Provide the (x, y) coordinate of the cell's center where the given text is located.  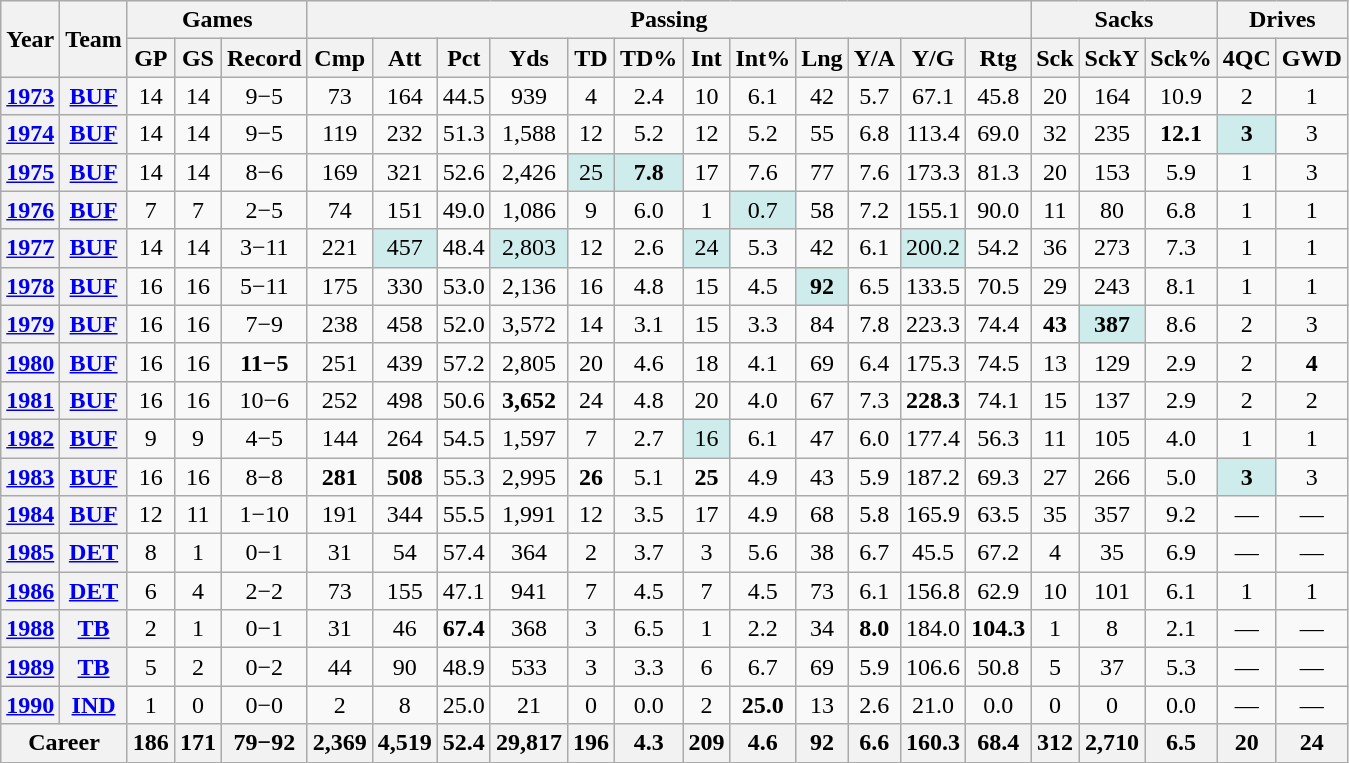
Passing (668, 20)
4.1 (763, 362)
Career (64, 743)
74.5 (998, 362)
264 (404, 438)
21.0 (934, 705)
1981 (30, 400)
1978 (30, 286)
7−9 (264, 324)
Att (404, 58)
186 (150, 743)
439 (404, 362)
344 (404, 515)
Drives (1282, 20)
1989 (30, 667)
160.3 (934, 743)
37 (1112, 667)
55.3 (464, 477)
191 (340, 515)
9.2 (1181, 515)
175.3 (934, 362)
209 (706, 743)
44.5 (464, 96)
47.1 (464, 591)
Yds (528, 58)
57.2 (464, 362)
1,991 (528, 515)
GWD (1312, 58)
533 (528, 667)
55 (822, 134)
26 (590, 477)
2,136 (528, 286)
48.4 (464, 248)
84 (822, 324)
171 (198, 743)
50.6 (464, 400)
Y/A (874, 58)
63.5 (998, 515)
Team (94, 39)
2,805 (528, 362)
Year (30, 39)
5.6 (763, 553)
3.5 (648, 515)
56.3 (998, 438)
2,803 (528, 248)
67.4 (464, 629)
387 (1112, 324)
312 (1055, 743)
38 (822, 553)
6.6 (874, 743)
Lng (822, 58)
1,588 (528, 134)
251 (340, 362)
243 (1112, 286)
155 (404, 591)
45.8 (998, 96)
221 (340, 248)
1975 (30, 172)
1−10 (264, 515)
5.1 (648, 477)
74.4 (998, 324)
5.8 (874, 515)
196 (590, 743)
2,369 (340, 743)
34 (822, 629)
2.4 (648, 96)
3,572 (528, 324)
54.5 (464, 438)
49.0 (464, 210)
4−5 (264, 438)
1984 (30, 515)
0.7 (763, 210)
52.0 (464, 324)
Rtg (998, 58)
1,597 (528, 438)
101 (1112, 591)
321 (404, 172)
939 (528, 96)
29,817 (528, 743)
3.7 (648, 553)
4QC (1246, 58)
129 (1112, 362)
105 (1112, 438)
2.2 (763, 629)
74 (340, 210)
144 (340, 438)
5.7 (874, 96)
228.3 (934, 400)
169 (340, 172)
281 (340, 477)
156.8 (934, 591)
Int% (763, 58)
106.6 (934, 667)
4,519 (404, 743)
45.5 (934, 553)
173.3 (934, 172)
3−11 (264, 248)
1973 (30, 96)
53.0 (464, 286)
0−0 (264, 705)
1976 (30, 210)
68.4 (998, 743)
266 (1112, 477)
8.0 (874, 629)
368 (528, 629)
79−92 (264, 743)
10.9 (1181, 96)
1982 (30, 438)
62.9 (998, 591)
104.3 (998, 629)
68 (822, 515)
1979 (30, 324)
165.9 (934, 515)
2−2 (264, 591)
46 (404, 629)
187.2 (934, 477)
364 (528, 553)
7.2 (874, 210)
1974 (30, 134)
2,710 (1112, 743)
357 (1112, 515)
1,086 (528, 210)
6.9 (1181, 553)
54.2 (998, 248)
223.3 (934, 324)
184.0 (934, 629)
47 (822, 438)
153 (1112, 172)
80 (1112, 210)
2−5 (264, 210)
Sacks (1124, 20)
238 (340, 324)
2.1 (1181, 629)
133.5 (934, 286)
Int (706, 58)
1983 (30, 477)
IND (94, 705)
508 (404, 477)
12.1 (1181, 134)
52.4 (464, 743)
1986 (30, 591)
21 (528, 705)
Y/G (934, 58)
458 (404, 324)
3.1 (648, 324)
1985 (30, 553)
32 (1055, 134)
113.4 (934, 134)
457 (404, 248)
Cmp (340, 58)
8−6 (264, 172)
941 (528, 591)
119 (340, 134)
2,426 (528, 172)
77 (822, 172)
0−2 (264, 667)
81.3 (998, 172)
1977 (30, 248)
5−11 (264, 286)
67.1 (934, 96)
52.6 (464, 172)
90.0 (998, 210)
44 (340, 667)
36 (1055, 248)
GS (198, 58)
5.0 (1181, 477)
151 (404, 210)
27 (1055, 477)
137 (1112, 400)
67 (822, 400)
50.8 (998, 667)
58 (822, 210)
10−6 (264, 400)
TD% (648, 58)
29 (1055, 286)
GP (150, 58)
51.3 (464, 134)
57.4 (464, 553)
54 (404, 553)
74.1 (998, 400)
TD (590, 58)
8.1 (1181, 286)
69.3 (998, 477)
252 (340, 400)
2,995 (528, 477)
273 (1112, 248)
Pct (464, 58)
4.3 (648, 743)
Games (217, 20)
498 (404, 400)
8−8 (264, 477)
67.2 (998, 553)
6.4 (874, 362)
Record (264, 58)
70.5 (998, 286)
177.4 (934, 438)
3,652 (528, 400)
175 (340, 286)
2.7 (648, 438)
155.1 (934, 210)
69.0 (998, 134)
18 (706, 362)
1980 (30, 362)
55.5 (464, 515)
235 (1112, 134)
Sck% (1181, 58)
11−5 (264, 362)
232 (404, 134)
SckY (1112, 58)
1990 (30, 705)
48.9 (464, 667)
200.2 (934, 248)
1988 (30, 629)
8.6 (1181, 324)
330 (404, 286)
Sck (1055, 58)
90 (404, 667)
